Provide the (x, y) coordinate of the cell's center where the given text is located.  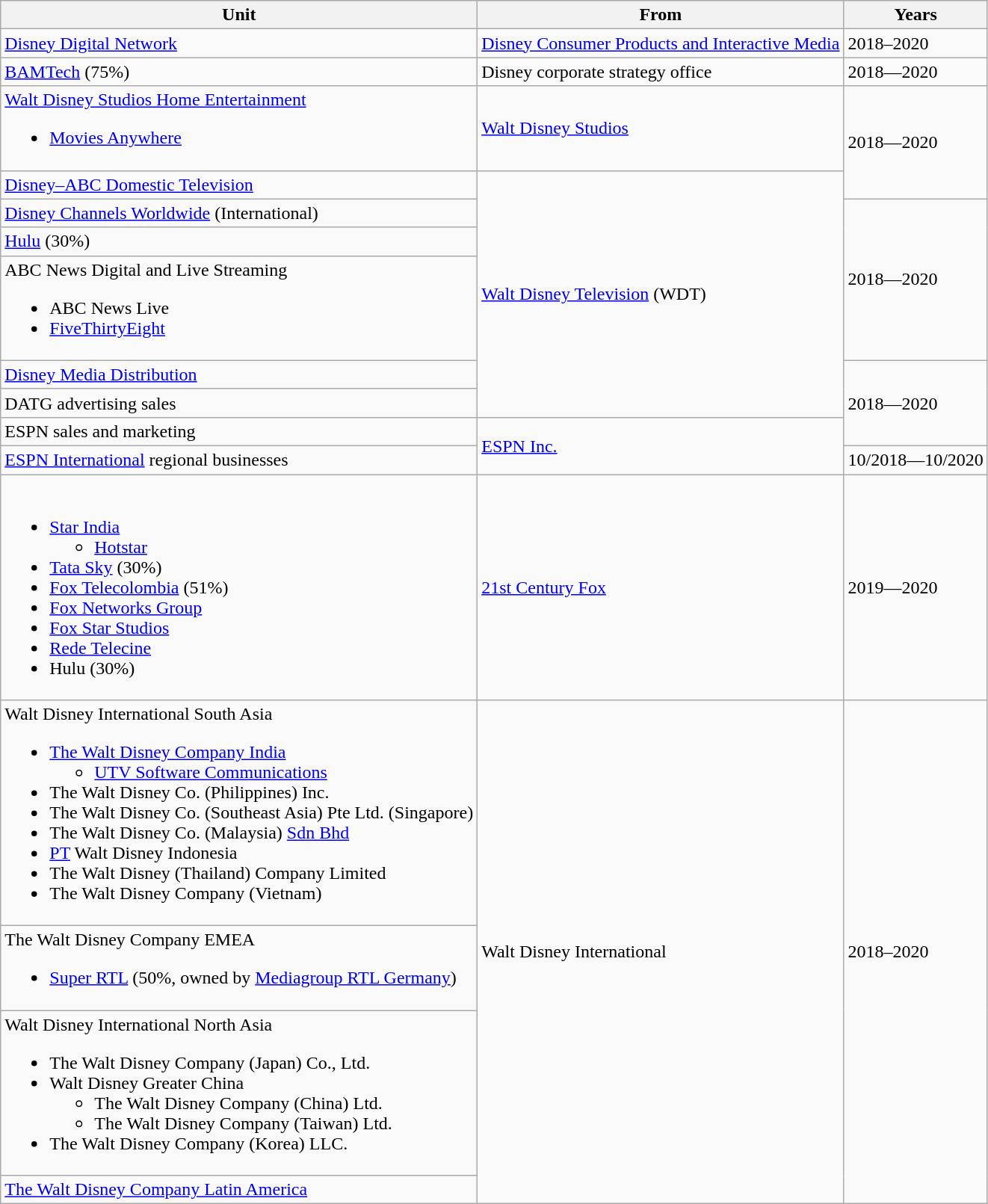
2019—2020 (916, 587)
Disney Digital Network (239, 43)
ABC News Digital and Live StreamingABC News LiveFiveThirtyEight (239, 308)
Disney Consumer Products and Interactive Media (661, 43)
BAMTech (75%) (239, 72)
Walt Disney Television (WDT) (661, 294)
Unit (239, 15)
ESPN sales and marketing (239, 431)
The Walt Disney Company EMEASuper RTL (50%, owned by Mediagroup RTL Germany) (239, 969)
Disney–ABC Domestic Television (239, 185)
Star IndiaHotstarTata Sky (30%)Fox Telecolombia (51%)Fox Networks GroupFox Star StudiosRede TelecineHulu (30%) (239, 587)
Years (916, 15)
Disney Channels Worldwide (International) (239, 213)
Walt Disney International (661, 952)
Walt Disney Studios (661, 129)
Disney corporate strategy office (661, 72)
ESPN Inc. (661, 445)
DATG advertising sales (239, 403)
21st Century Fox (661, 587)
Hulu (30%) (239, 241)
Walt Disney Studios Home EntertainmentMovies Anywhere (239, 129)
10/2018—10/2020 (916, 460)
ESPN International regional businesses (239, 460)
Disney Media Distribution (239, 374)
From (661, 15)
The Walt Disney Company Latin America (239, 1190)
